Search for the cell housing the specified text and yield its (x, y) center coordinate. 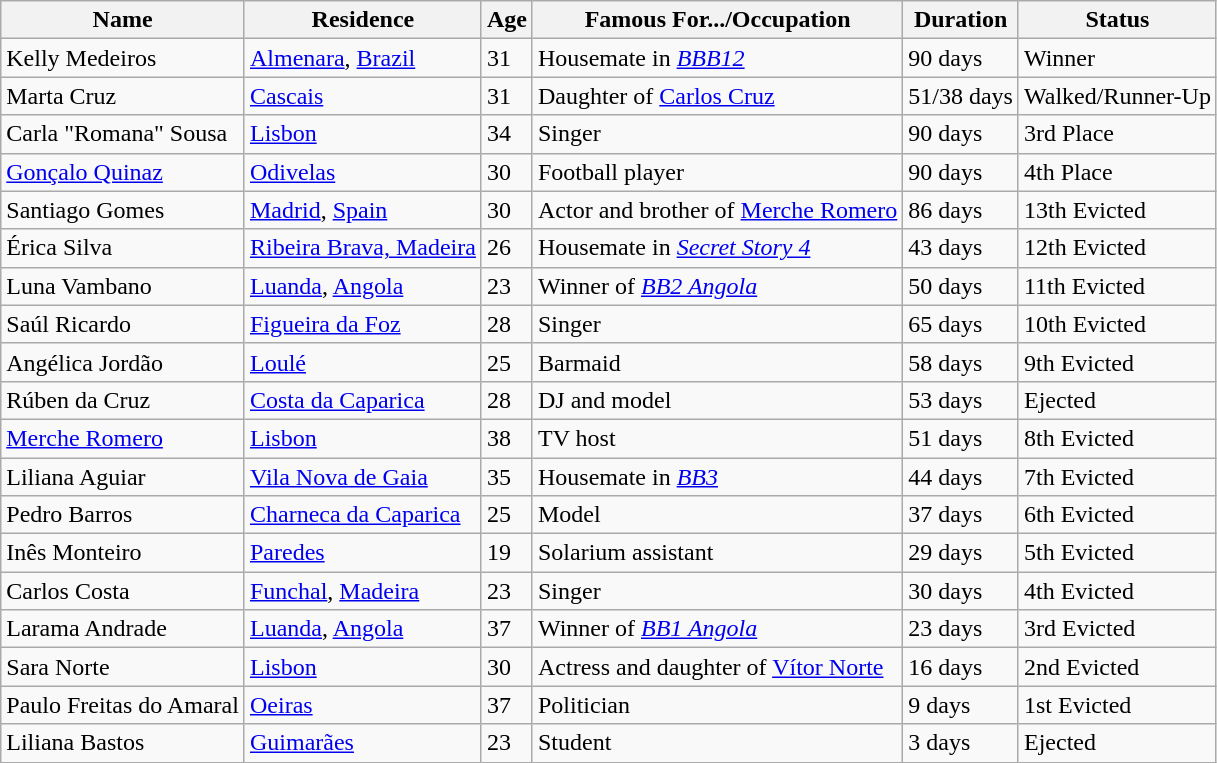
50 days (961, 286)
30 days (961, 591)
Student (717, 743)
Carla "Romana" Sousa (123, 134)
Model (717, 515)
Ribeira Brava, Madeira (362, 248)
3rd Evicted (1117, 629)
Merche Romero (123, 438)
Status (1117, 20)
Football player (717, 172)
Érica Silva (123, 248)
9 days (961, 705)
51/38 days (961, 96)
Pedro Barros (123, 515)
Luna Vambano (123, 286)
Winner of BB2 Angola (717, 286)
Solarium assistant (717, 553)
7th Evicted (1117, 477)
Liliana Bastos (123, 743)
Rúben da Cruz (123, 400)
6th Evicted (1117, 515)
Barmaid (717, 362)
Housemate in BBB12 (717, 58)
1st Evicted (1117, 705)
26 (506, 248)
Winner (1117, 58)
19 (506, 553)
Duration (961, 20)
23 days (961, 629)
Madrid, Spain (362, 210)
12th Evicted (1117, 248)
Liliana Aguiar (123, 477)
Carlos Costa (123, 591)
Funchal, Madeira (362, 591)
53 days (961, 400)
86 days (961, 210)
3 days (961, 743)
Paulo Freitas do Amaral (123, 705)
Odivelas (362, 172)
Gonçalo Quinaz (123, 172)
Guimarães (362, 743)
Winner of BB1 Angola (717, 629)
Loulé (362, 362)
Paredes (362, 553)
16 days (961, 667)
Costa da Caparica (362, 400)
Cascais (362, 96)
Vila Nova de Gaia (362, 477)
Saúl Ricardo (123, 324)
Charneca da Caparica (362, 515)
Almenara, Brazil (362, 58)
11th Evicted (1117, 286)
DJ and model (717, 400)
58 days (961, 362)
43 days (961, 248)
TV host (717, 438)
Age (506, 20)
Inês Monteiro (123, 553)
Santiago Gomes (123, 210)
29 days (961, 553)
5th Evicted (1117, 553)
Politician (717, 705)
65 days (961, 324)
Actor and brother of Merche Romero (717, 210)
Name (123, 20)
Walked/Runner-Up (1117, 96)
Kelly Medeiros (123, 58)
3rd Place (1117, 134)
Residence (362, 20)
9th Evicted (1117, 362)
37 days (961, 515)
38 (506, 438)
Housemate in Secret Story 4 (717, 248)
34 (506, 134)
Housemate in BB3 (717, 477)
Sara Norte (123, 667)
13th Evicted (1117, 210)
Famous For.../Occupation (717, 20)
Daughter of Carlos Cruz (717, 96)
Oeiras (362, 705)
51 days (961, 438)
4th Place (1117, 172)
4th Evicted (1117, 591)
8th Evicted (1117, 438)
44 days (961, 477)
2nd Evicted (1117, 667)
10th Evicted (1117, 324)
Actress and daughter of Vítor Norte (717, 667)
Angélica Jordão (123, 362)
35 (506, 477)
Figueira da Foz (362, 324)
Marta Cruz (123, 96)
Larama Andrade (123, 629)
